Identify which cell holds the provided text, then report its [x, y] central coordinate. 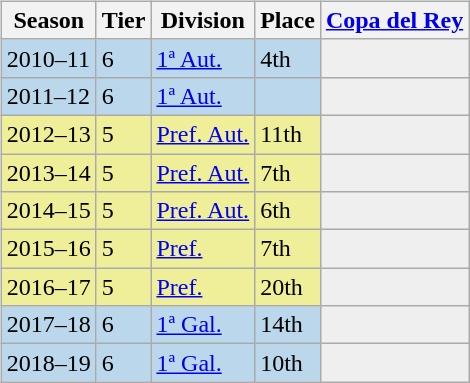
2018–19 [48, 363]
2012–13 [48, 134]
Division [203, 20]
Season [48, 20]
Tier [124, 20]
2014–15 [48, 211]
Copa del Rey [394, 20]
20th [288, 287]
4th [288, 58]
Place [288, 20]
2013–14 [48, 173]
11th [288, 134]
2017–18 [48, 325]
2016–17 [48, 287]
2010–11 [48, 58]
10th [288, 363]
6th [288, 211]
2011–12 [48, 96]
14th [288, 325]
2015–16 [48, 249]
